Find where the given text appears and provide that cell's center as [x, y] coordinate. 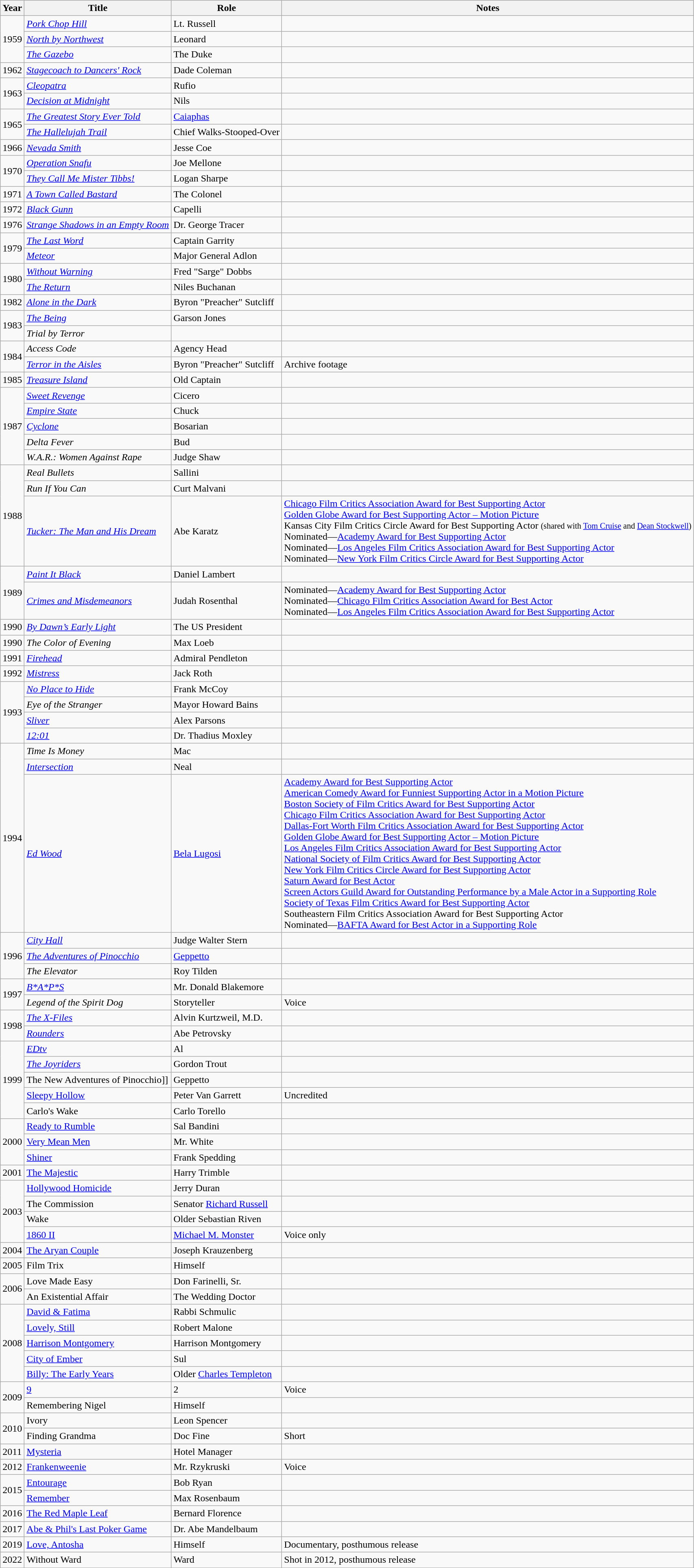
1991 [12, 658]
1987 [12, 426]
Max Rosenbaum [227, 1498]
Max Loeb [227, 643]
Year [12, 8]
The US President [227, 627]
Storyteller [227, 1002]
Cleopatra [98, 85]
Terror in the Aisles [98, 364]
Sallini [227, 473]
Alex Parsons [227, 720]
Mr. Donald Blakemore [227, 987]
Bud [227, 442]
Documentary, posthumous release [488, 1544]
Sleepy Hollow [98, 1095]
Robert Malone [227, 1327]
A Town Called Bastard [98, 194]
1980 [12, 279]
12:01 [98, 735]
1985 [12, 380]
Entourage [98, 1483]
The Adventures of Pinocchio [98, 956]
Firehead [98, 658]
Captain Garrity [227, 241]
Niles Buchanan [227, 287]
City of Ember [98, 1358]
Mysteria [98, 1452]
Leonard [227, 39]
Jack Roth [227, 674]
W.A.R.: Women Against Rape [98, 457]
Leon Spencer [227, 1421]
Judge Walter Stern [227, 940]
The Greatest Story Ever Told [98, 116]
The Red Maple Leaf [98, 1513]
Sul [227, 1358]
Archive footage [488, 364]
Ready to Rumble [98, 1126]
Ed Wood [98, 854]
The Elevator [98, 971]
Run If You Can [98, 488]
Shiner [98, 1157]
Garson Jones [227, 318]
The Colonel [227, 194]
Jerry Duran [227, 1188]
Film Trix [98, 1266]
Mr. Rzykruski [227, 1467]
Hollywood Homicide [98, 1188]
EDtv [98, 1049]
Joseph Krauzenberg [227, 1250]
2017 [12, 1529]
Very Mean Men [98, 1142]
Frank Spedding [227, 1157]
1860 II [98, 1235]
Sweet Revenge [98, 395]
Doc Fine [227, 1436]
The Joyriders [98, 1064]
1976 [12, 225]
1966 [12, 147]
By Dawn’s Early Light [98, 627]
Access Code [98, 349]
2000 [12, 1142]
Role [227, 8]
1962 [12, 70]
2012 [12, 1467]
The Return [98, 287]
Older Charles Templeton [227, 1374]
Bosarian [227, 426]
Crimes and Misdemeanors [98, 601]
Mayor Howard Bains [227, 704]
1998 [12, 1026]
Don Farinelli, Sr. [227, 1281]
Eye of the Stranger [98, 704]
2003 [12, 1212]
Older Sebastian Riven [227, 1219]
1994 [12, 838]
Strange Shadows in an Empty Room [98, 225]
Delta Fever [98, 442]
Mistress [98, 674]
David & Fatima [98, 1312]
Fred "Sarge" Dobbs [227, 271]
1982 [12, 302]
2022 [12, 1560]
Empire State [98, 411]
1979 [12, 248]
Without Ward [98, 1560]
Abe Petrovsky [227, 1033]
2016 [12, 1513]
1993 [12, 712]
The Hallelujah Trail [98, 132]
Shot in 2012, posthumous release [488, 1560]
1965 [12, 124]
Peter Van Garrett [227, 1095]
B*A*P*S [98, 987]
The Last Word [98, 241]
Frankenweenie [98, 1467]
Voice only [488, 1235]
Dr. Abe Mandelbaum [227, 1529]
Senator Richard Russell [227, 1204]
Decision at Midnight [98, 101]
An Existential Affair [98, 1297]
Ward [227, 1560]
Billy: The Early Years [98, 1374]
Alone in the Dark [98, 302]
Capelli [227, 210]
2005 [12, 1266]
Tucker: The Man and His Dream [98, 531]
Trial by Terror [98, 333]
Carlo's Wake [98, 1111]
The Duke [227, 55]
2009 [12, 1397]
Remember [98, 1498]
Harry Trimble [227, 1173]
Treasure Island [98, 380]
Uncredited [488, 1095]
1959 [12, 39]
Title [98, 8]
2004 [12, 1250]
Dr. Thadius Moxley [227, 735]
1996 [12, 956]
Love, Antosha [98, 1544]
Chief Walks-Stooped-Over [227, 132]
2011 [12, 1452]
Ivory [98, 1421]
Wake [98, 1219]
2001 [12, 1173]
Roy Tilden [227, 971]
Nils [227, 101]
The Commission [98, 1204]
Lovely, Still [98, 1327]
1997 [12, 995]
1970 [12, 171]
Curt Malvani [227, 488]
Lt. Russell [227, 24]
2006 [12, 1289]
Judge Shaw [227, 457]
2 [227, 1389]
1963 [12, 93]
Rounders [98, 1033]
Logan Sharpe [227, 178]
2008 [12, 1343]
Carlo Torello [227, 1111]
Short [488, 1436]
Cicero [227, 395]
Operation Snafu [98, 163]
Remembering Nigel [98, 1405]
Frank McCoy [227, 689]
Mac [227, 751]
Chuck [227, 411]
The Wedding Doctor [227, 1297]
Caiaphas [227, 116]
Nevada Smith [98, 147]
Meteor [98, 256]
City Hall [98, 940]
Sliver [98, 720]
The Majestic [98, 1173]
1972 [12, 210]
Legend of the Spirit Dog [98, 1002]
Gordon Trout [227, 1064]
Dade Coleman [227, 70]
Black Gunn [98, 210]
Finding Grandma [98, 1436]
Abe Karatz [227, 531]
Alvin Kurtzweil, M.D. [227, 1018]
Notes [488, 8]
They Call Me Mister Tibbs! [98, 178]
Real Bullets [98, 473]
1971 [12, 194]
1999 [12, 1080]
Abe & Phil's Last Poker Game [98, 1529]
1989 [12, 593]
Michael M. Monster [227, 1235]
Love Made Easy [98, 1281]
Dr. George Tracer [227, 225]
Rufio [227, 85]
1988 [12, 516]
1983 [12, 326]
The Gazebo [98, 55]
Bela Lugosi [227, 854]
Sal Bandini [227, 1126]
Hotel Manager [227, 1452]
2015 [12, 1490]
The Being [98, 318]
Rabbi Schmulic [227, 1312]
Paint It Black [98, 574]
Joe Mellone [227, 163]
Intersection [98, 766]
The Color of Evening [98, 643]
The New Adventures of Pinocchio]] [98, 1080]
Admiral Pendleton [227, 658]
Bernard Florence [227, 1513]
Judah Rosenthal [227, 601]
9 [98, 1389]
Major General Adlon [227, 256]
Daniel Lambert [227, 574]
No Place to Hide [98, 689]
Cyclone [98, 426]
Time Is Money [98, 751]
Neal [227, 766]
Agency Head [227, 349]
The Aryan Couple [98, 1250]
North by Northwest [98, 39]
Jesse Coe [227, 147]
Pork Chop Hill [98, 24]
2019 [12, 1544]
1984 [12, 356]
Without Warning [98, 271]
2010 [12, 1428]
Mr. White [227, 1142]
Old Captain [227, 380]
Al [227, 1049]
1992 [12, 674]
The X-Files [98, 1018]
Bob Ryan [227, 1483]
Stagecoach to Dancers' Rock [98, 70]
